Capture the cell that displays the provided text and extract its [x, y] central coordinate. 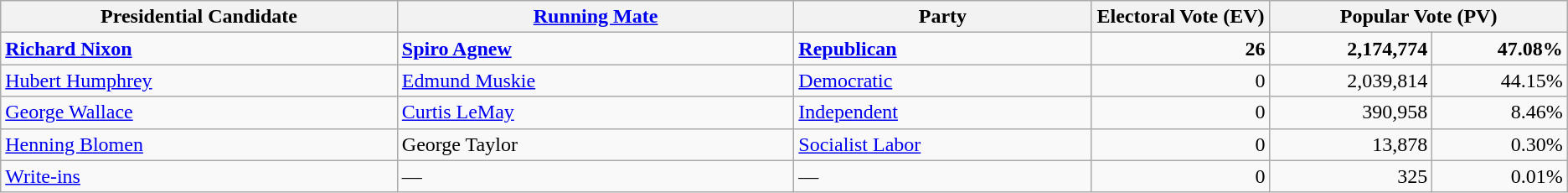
0.01% [1499, 176]
Running Mate [596, 17]
Socialist Labor [943, 144]
Curtis LeMay [596, 112]
26 [1181, 49]
Presidential Candidate [199, 17]
390,958 [1351, 112]
Independent [943, 112]
Republican [943, 49]
Party [943, 17]
George Wallace [199, 112]
Democratic [943, 81]
Edmund Muskie [596, 81]
Popular Vote (PV) [1419, 17]
Spiro Agnew [596, 49]
325 [1351, 176]
Henning Blomen [199, 144]
Electoral Vote (EV) [1181, 17]
13,878 [1351, 144]
0.30% [1499, 144]
2,039,814 [1351, 81]
2,174,774 [1351, 49]
8.46% [1499, 112]
Richard Nixon [199, 49]
Write-ins [199, 176]
Hubert Humphrey [199, 81]
44.15% [1499, 81]
47.08% [1499, 49]
George Taylor [596, 144]
